Detect which cell encompasses the target text, then output its (x, y) center coordinate. 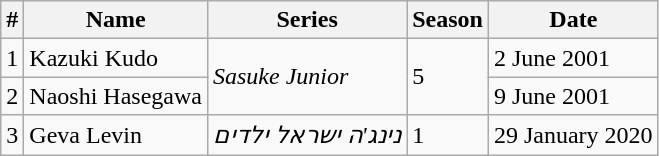
3 (12, 135)
Sasuke Junior (306, 77)
Date (573, 20)
Series (306, 20)
נינג'ה ישראל ילדים (306, 135)
Naoshi Hasegawa (116, 96)
Geva Levin (116, 135)
Name (116, 20)
2 June 2001 (573, 58)
29 January 2020 (573, 135)
9 June 2001 (573, 96)
5 (448, 77)
Season (448, 20)
Kazuki Kudo (116, 58)
# (12, 20)
2 (12, 96)
